For the text-containing cell, return its midpoint in [x, y] coordinate format. 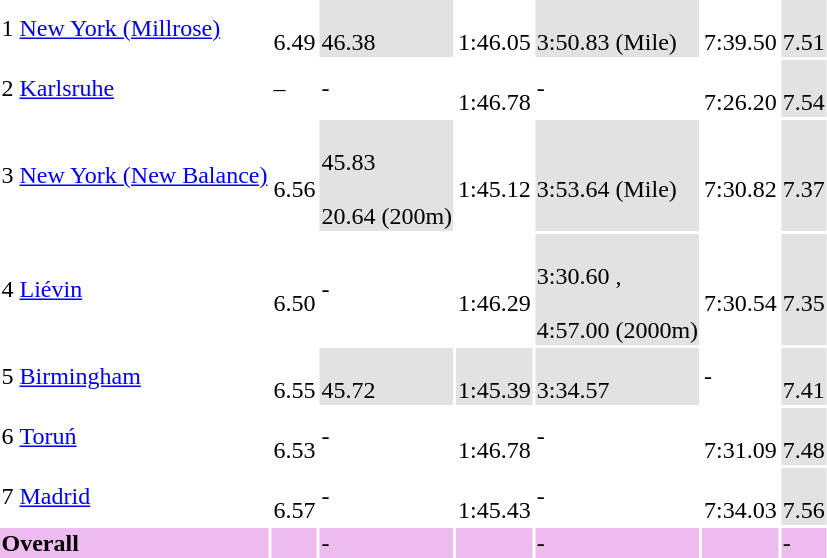
New York (Millrose) [144, 28]
7.37 [804, 176]
6.53 [294, 436]
6.50 [294, 290]
7:26.20 [741, 88]
7.54 [804, 88]
Overall [134, 543]
3 [8, 176]
New York (New Balance) [144, 176]
5 [8, 376]
6.49 [294, 28]
7.56 [804, 496]
Madrid [144, 496]
7:30.82 [741, 176]
3:34.57 [617, 376]
7.35 [804, 290]
1 [8, 28]
46.38 [387, 28]
3:50.83 (Mile) [617, 28]
1:46.05 [495, 28]
45.8320.64 (200m) [387, 176]
Karlsruhe [144, 88]
7.41 [804, 376]
6.57 [294, 496]
1:45.12 [495, 176]
7:30.54 [741, 290]
4 [8, 290]
Toruń [144, 436]
7 [8, 496]
6.56 [294, 176]
– [294, 88]
7.51 [804, 28]
2 [8, 88]
7.48 [804, 436]
7:34.03 [741, 496]
3:30.60 , 4:57.00 (2000m) [617, 290]
Liévin [144, 290]
Birmingham [144, 376]
1:45.39 [495, 376]
6 [8, 436]
7:31.09 [741, 436]
3:53.64 (Mile) [617, 176]
7:39.50 [741, 28]
1:46.29 [495, 290]
1:45.43 [495, 496]
6.55 [294, 376]
45.72 [387, 376]
